Identify which cell holds the provided text, then report its (x, y) central coordinate. 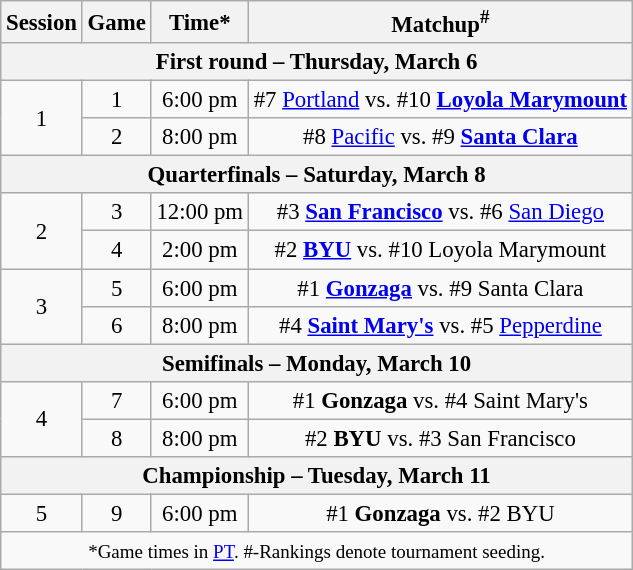
9 (116, 513)
#8 Pacific vs. #9 Santa Clara (440, 137)
#2 BYU vs. #10 Loyola Marymount (440, 250)
Quarterfinals – Saturday, March 8 (317, 175)
Championship – Tuesday, March 11 (317, 476)
#1 Gonzaga vs. #2 BYU (440, 513)
8 (116, 438)
2:00 pm (200, 250)
#2 BYU vs. #3 San Francisco (440, 438)
Matchup# (440, 22)
Session (42, 22)
Game (116, 22)
*Game times in PT. #-Rankings denote tournament seeding. (317, 551)
6 (116, 325)
12:00 pm (200, 213)
First round – Thursday, March 6 (317, 62)
#3 San Francisco vs. #6 San Diego (440, 213)
7 (116, 400)
Time* (200, 22)
Semifinals – Monday, March 10 (317, 363)
#7 Portland vs. #10 Loyola Marymount (440, 100)
#4 Saint Mary's vs. #5 Pepperdine (440, 325)
#1 Gonzaga vs. #4 Saint Mary's (440, 400)
#1 Gonzaga vs. #9 Santa Clara (440, 288)
